Output the [x, y] coordinate of the center of the cell containing the given text.  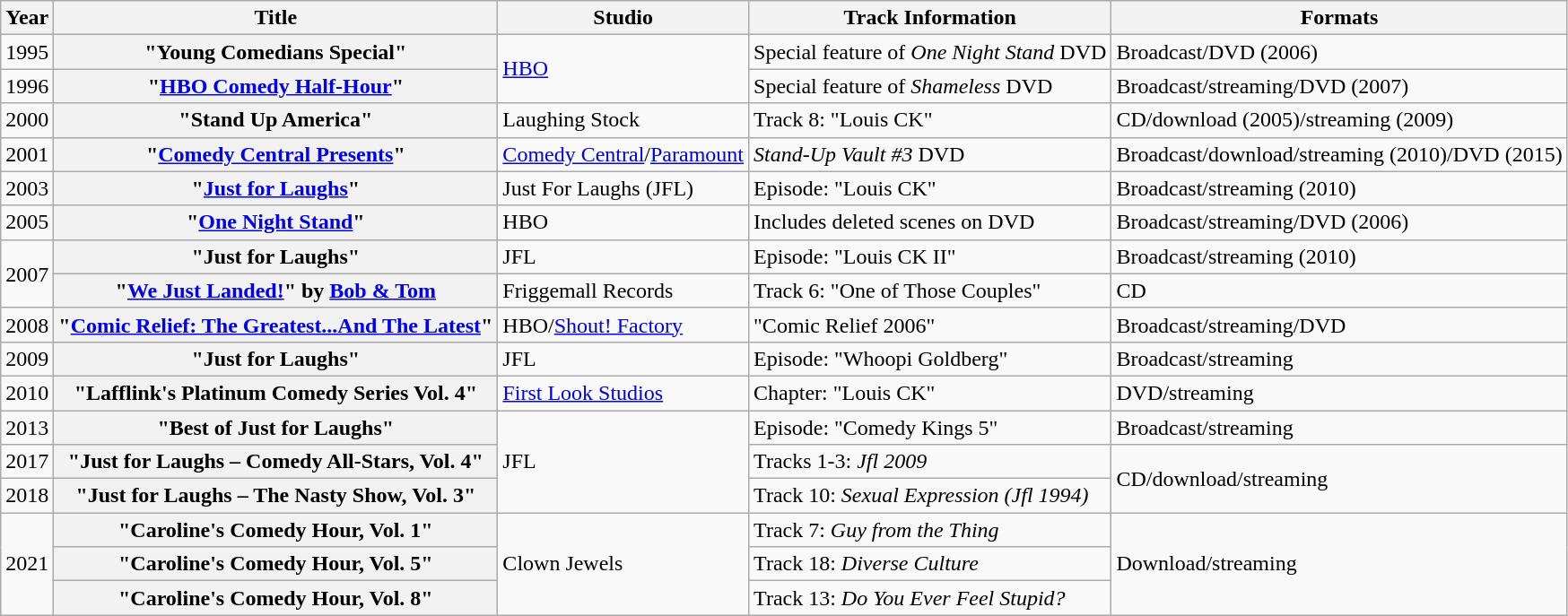
"HBO Comedy Half-Hour" [276, 86]
Formats [1339, 18]
"Young Comedians Special" [276, 52]
Includes deleted scenes on DVD [930, 222]
Track 18: Diverse Culture [930, 564]
Episode: "Whoopi Goldberg" [930, 359]
2010 [27, 393]
Studio [623, 18]
1996 [27, 86]
Track 13: Do You Ever Feel Stupid? [930, 598]
2001 [27, 154]
Broadcast/DVD (2006) [1339, 52]
Laughing Stock [623, 120]
Title [276, 18]
2007 [27, 273]
"We Just Landed!" by Bob & Tom [276, 291]
Clown Jewels [623, 564]
Tracks 1-3: Jfl 2009 [930, 462]
"Lafflink's Platinum Comedy Series Vol. 4" [276, 393]
Broadcast/streaming/DVD [1339, 325]
2021 [27, 564]
"Caroline's Comedy Hour, Vol. 1" [276, 530]
DVD/streaming [1339, 393]
Episode: "Comedy Kings 5" [930, 428]
"Comic Relief: The Greatest...And The Latest" [276, 325]
Special feature of One Night Stand DVD [930, 52]
Track 7: Guy from the Thing [930, 530]
"Best of Just for Laughs" [276, 428]
1995 [27, 52]
2017 [27, 462]
"Caroline's Comedy Hour, Vol. 5" [276, 564]
2009 [27, 359]
Broadcast/streaming/DVD (2006) [1339, 222]
Broadcast/download/streaming (2010)/DVD (2015) [1339, 154]
Track 8: "Louis CK" [930, 120]
Episode: "Louis CK" [930, 188]
First Look Studios [623, 393]
Chapter: "Louis CK" [930, 393]
Track Information [930, 18]
HBO/Shout! Factory [623, 325]
CD/download (2005)/streaming (2009) [1339, 120]
Special feature of Shameless DVD [930, 86]
Broadcast/streaming/DVD (2007) [1339, 86]
Download/streaming [1339, 564]
"Just for Laughs – Comedy All-Stars, Vol. 4" [276, 462]
Friggemall Records [623, 291]
2005 [27, 222]
"Caroline's Comedy Hour, Vol. 8" [276, 598]
2008 [27, 325]
Year [27, 18]
Track 10: Sexual Expression (Jfl 1994) [930, 496]
Track 6: "One of Those Couples" [930, 291]
Just For Laughs (JFL) [623, 188]
"Just for Laughs – The Nasty Show, Vol. 3" [276, 496]
2000 [27, 120]
2013 [27, 428]
2003 [27, 188]
"Stand Up America" [276, 120]
"Comedy Central Presents" [276, 154]
Stand-Up Vault #3 DVD [930, 154]
CD [1339, 291]
"Comic Relief 2006" [930, 325]
CD/download/streaming [1339, 479]
"One Night Stand" [276, 222]
Comedy Central/Paramount [623, 154]
2018 [27, 496]
Episode: "Louis CK II" [930, 256]
